Extract the (X, Y) coordinate from the center of the cell holding the provided text.  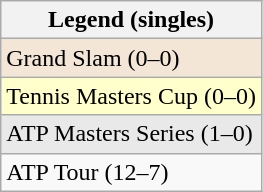
ATP Tour (12–7) (132, 172)
Tennis Masters Cup (0–0) (132, 96)
Grand Slam (0–0) (132, 58)
Legend (singles) (132, 20)
ATP Masters Series (1–0) (132, 134)
